Output the (x, y) coordinate of the center of the cell containing the given text.  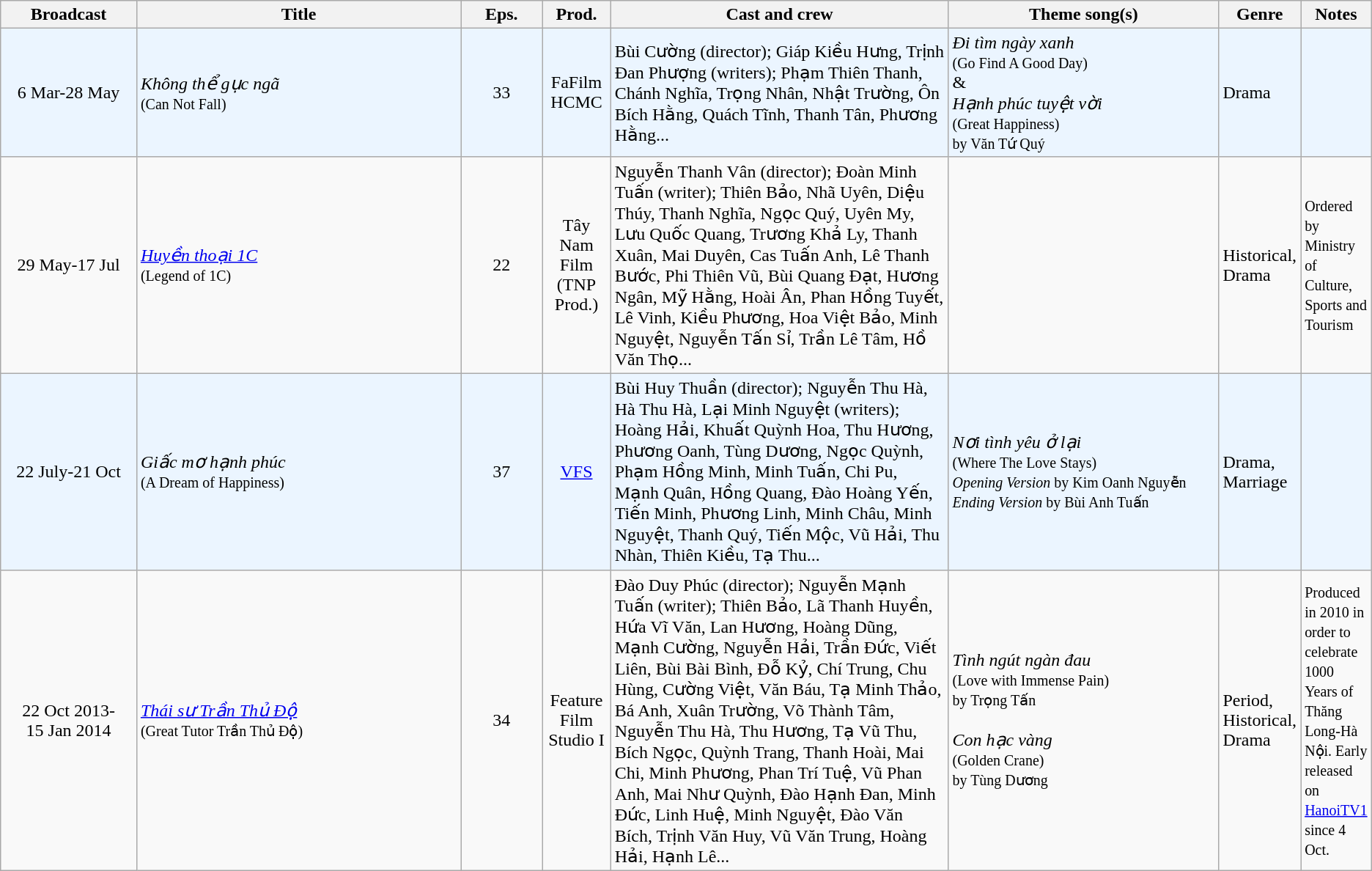
Huyền thoại 1C (Legend of 1C) (298, 265)
6 Mar-28 May (69, 92)
Thái sư Trần Thủ Độ (Great Tutor Trần Thủ Độ) (298, 720)
Period, Historical, Drama (1260, 720)
Giấc mơ hạnh phúc (A Dream of Happiness) (298, 471)
Cast and crew (780, 15)
22 Oct 2013-15 Jan 2014 (69, 720)
Theme song(s) (1083, 15)
37 (501, 471)
Đi tìm ngày xanh (Go Find A Good Day)&Hạnh phúc tuyệt vời(Great Happiness)by Văn Tứ Quý (1083, 92)
22 (501, 265)
Genre (1260, 15)
VFS (576, 471)
Không thể gục ngã (Can Not Fall) (298, 92)
Prod. (576, 15)
Historical, Drama (1260, 265)
Feature Film Studio I (576, 720)
Drama, Marriage (1260, 471)
34 (501, 720)
Nơi tình yêu ở lại (Where The Love Stays)Opening Version by Kim Oanh NguyễnEnding Version by Bùi Anh Tuấn (1083, 471)
FaFilm HCMC (576, 92)
Broadcast (69, 15)
22 July-21 Oct (69, 471)
Notes (1337, 15)
Tây Nam Film (TNP Prod.) (576, 265)
Drama (1260, 92)
Ordered by Ministry of Culture, Sports and Tourism (1337, 265)
Tình ngút ngàn đau (Love with Immense Pain)by Trọng TấnCon hạc vàng (Golden Crane)by Tùng Dương (1083, 720)
Produced in 2010 in order to celebrate 1000 Years of Thăng Long-Hà Nội. Early released on HanoiTV1 since 4 Oct. (1337, 720)
29 May-17 Jul (69, 265)
Eps. (501, 15)
33 (501, 92)
Title (298, 15)
